Locate the cell with the specified text and output its [x, y] center coordinate. 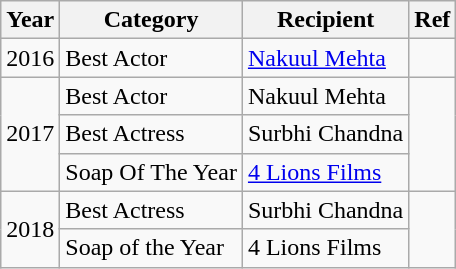
2018 [30, 229]
Ref [432, 20]
Year [30, 20]
Category [152, 20]
Soap Of The Year [152, 172]
Recipient [325, 20]
2016 [30, 58]
Soap of the Year [152, 248]
2017 [30, 134]
